Extract the (X, Y) coordinate from the center of the cell holding the provided text.  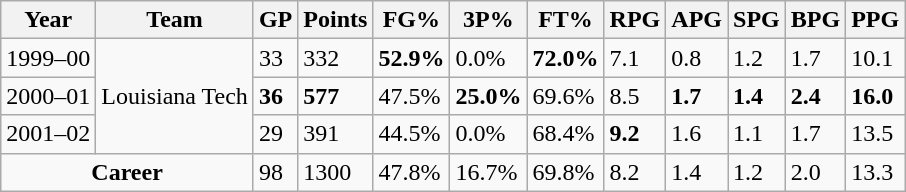
16.7% (488, 172)
69.6% (566, 96)
Career (128, 172)
2000–01 (48, 96)
98 (275, 172)
8.5 (635, 96)
2001–02 (48, 134)
GP (275, 20)
1999–00 (48, 58)
16.0 (876, 96)
44.5% (412, 134)
RPG (635, 20)
69.8% (566, 172)
391 (336, 134)
FT% (566, 20)
1.6 (697, 134)
SPG (757, 20)
13.5 (876, 134)
Points (336, 20)
APG (697, 20)
33 (275, 58)
10.1 (876, 58)
577 (336, 96)
Louisiana Tech (175, 96)
PPG (876, 20)
25.0% (488, 96)
Team (175, 20)
29 (275, 134)
3P% (488, 20)
0.8 (697, 58)
47.5% (412, 96)
47.8% (412, 172)
72.0% (566, 58)
8.2 (635, 172)
332 (336, 58)
13.3 (876, 172)
9.2 (635, 134)
1300 (336, 172)
36 (275, 96)
52.9% (412, 58)
BPG (815, 20)
1.1 (757, 134)
68.4% (566, 134)
FG% (412, 20)
2.0 (815, 172)
2.4 (815, 96)
Year (48, 20)
7.1 (635, 58)
